For the text-containing cell, return its midpoint in [x, y] coordinate format. 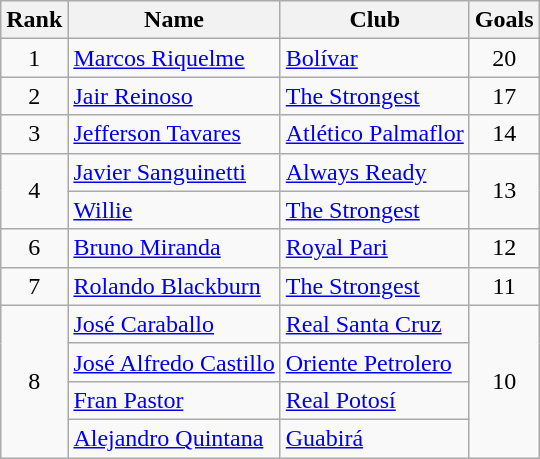
Rank [34, 20]
Always Ready [374, 172]
1 [34, 58]
Name [174, 20]
Oriente Petrolero [374, 362]
4 [34, 191]
7 [34, 286]
Club [374, 20]
Guabirá [374, 438]
3 [34, 134]
Jefferson Tavares [174, 134]
Fran Pastor [174, 400]
Javier Sanguinetti [174, 172]
10 [504, 381]
Bolívar [374, 58]
Goals [504, 20]
20 [504, 58]
2 [34, 96]
Real Potosí [374, 400]
14 [504, 134]
17 [504, 96]
José Alfredo Castillo [174, 362]
6 [34, 248]
Bruno Miranda [174, 248]
Willie [174, 210]
12 [504, 248]
Alejandro Quintana [174, 438]
11 [504, 286]
Real Santa Cruz [374, 324]
Jair Reinoso [174, 96]
Rolando Blackburn [174, 286]
Marcos Riquelme [174, 58]
Atlético Palmaflor [374, 134]
8 [34, 381]
13 [504, 191]
Royal Pari [374, 248]
José Caraballo [174, 324]
